Return the (x, y) coordinate for the center point of the cell that contains the specified text.  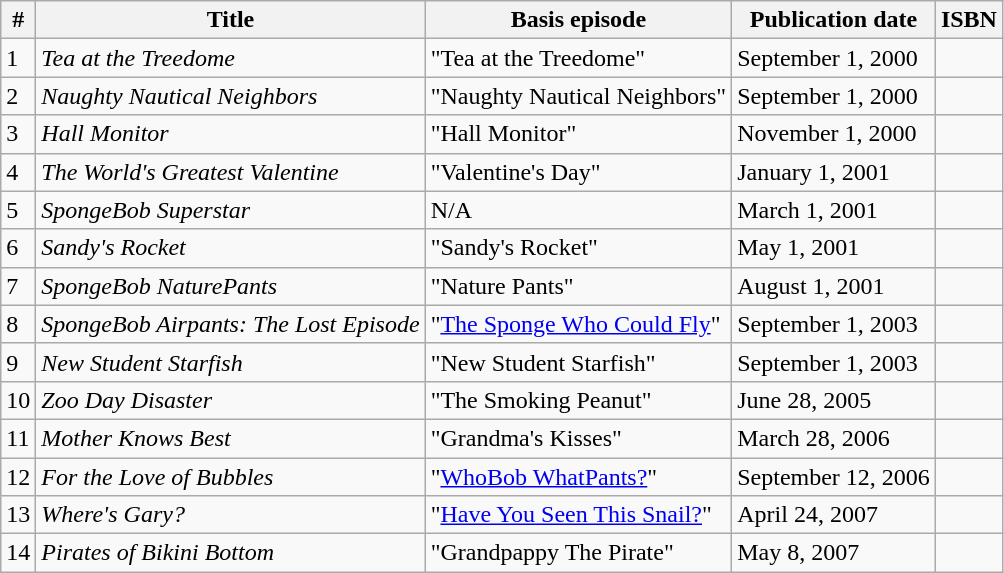
Tea at the Treedome (230, 58)
"The Smoking Peanut" (578, 400)
August 1, 2001 (834, 286)
Publication date (834, 20)
Hall Monitor (230, 134)
3 (18, 134)
7 (18, 286)
New Student Starfish (230, 362)
April 24, 2007 (834, 515)
"Hall Monitor" (578, 134)
Where's Gary? (230, 515)
For the Love of Bubbles (230, 477)
"Sandy's Rocket" (578, 248)
September 12, 2006 (834, 477)
Sandy's Rocket (230, 248)
The World's Greatest Valentine (230, 172)
4 (18, 172)
"New Student Starfish" (578, 362)
"Tea at the Treedome" (578, 58)
SpongeBob Airpants: The Lost Episode (230, 324)
N/A (578, 210)
6 (18, 248)
13 (18, 515)
May 8, 2007 (834, 553)
Naughty Nautical Neighbors (230, 96)
Pirates of Bikini Bottom (230, 553)
9 (18, 362)
Basis episode (578, 20)
"Nature Pants" (578, 286)
March 28, 2006 (834, 438)
"Grandpappy The Pirate" (578, 553)
"Naughty Nautical Neighbors" (578, 96)
SpongeBob NaturePants (230, 286)
1 (18, 58)
June 28, 2005 (834, 400)
10 (18, 400)
January 1, 2001 (834, 172)
"The Sponge Who Could Fly" (578, 324)
"Grandma's Kisses" (578, 438)
"Valentine's Day" (578, 172)
Zoo Day Disaster (230, 400)
November 1, 2000 (834, 134)
May 1, 2001 (834, 248)
8 (18, 324)
2 (18, 96)
"Have You Seen This Snail?" (578, 515)
11 (18, 438)
14 (18, 553)
12 (18, 477)
Mother Knows Best (230, 438)
"WhoBob WhatPants?" (578, 477)
SpongeBob Superstar (230, 210)
ISBN (968, 20)
# (18, 20)
Title (230, 20)
March 1, 2001 (834, 210)
5 (18, 210)
